Find where the given text appears and provide that cell's center as [x, y] coordinate. 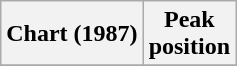
Chart (1987) [72, 34]
Peakposition [189, 34]
